For the text-containing cell, return its midpoint in [x, y] coordinate format. 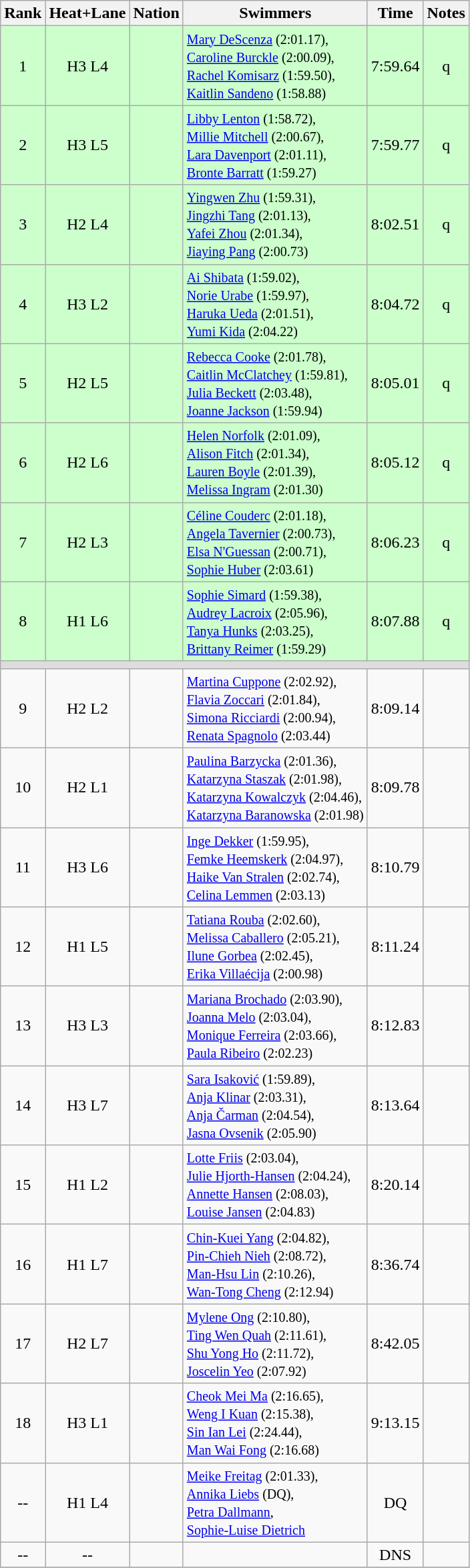
7:59.64 [395, 65]
15 [23, 1185]
H3 L7 [87, 1106]
Nation [156, 13]
8:04.72 [395, 304]
8:06.23 [395, 542]
Rank [23, 13]
Paulina Barzycka (2:01.36), Katarzyna Staszak (2:01.98), Katarzyna Kowalczyk (2:04.46), Katarzyna Baranowska (2:01.98) [275, 787]
8:10.79 [395, 867]
H2 L5 [87, 383]
Céline Couderc (2:01.18), Angela Tavernier (2:00.73), Elsa N'Guessan (2:00.71), Sophie Huber (2:03.61) [275, 542]
Rebecca Cooke (2:01.78), Caitlin McClatchey (1:59.81), Julia Beckett (2:03.48), Joanne Jackson (1:59.94) [275, 383]
8 [23, 622]
DNS [395, 1555]
2 [23, 145]
Mary DeScenza (2:01.17), Caroline Burckle (2:00.09), Rachel Komisarz (1:59.50), Kaitlin Sandeno (1:58.88) [275, 65]
9 [23, 708]
H2 L4 [87, 224]
12 [23, 947]
Time [395, 13]
8:42.05 [395, 1343]
DQ [395, 1502]
8:05.12 [395, 463]
6 [23, 463]
Heat+Lane [87, 13]
H1 L5 [87, 947]
Lotte Friis (2:03.04), Julie Hjorth-Hansen (2:04.24), Annette Hansen (2:08.03), Louise Jansen (2:04.83) [275, 1185]
3 [23, 224]
10 [23, 787]
Sara Isaković (1:59.89), Anja Klinar (2:03.31), Anja Čarman (2:04.54), Jasna Ovsenik (2:05.90) [275, 1106]
H2 L6 [87, 463]
Ai Shibata (1:59.02), Norie Urabe (1:59.97), Haruka Ueda (2:01.51), Yumi Kida (2:04.22) [275, 304]
13 [23, 1026]
Mariana Brochado (2:03.90), Joanna Melo (2:03.04), Monique Ferreira (2:03.66), Paula Ribeiro (2:02.23) [275, 1026]
7 [23, 542]
8:12.83 [395, 1026]
8:36.74 [395, 1265]
8:11.24 [395, 947]
11 [23, 867]
Meike Freitag (2:01.33), Annika Liebs (DQ), Petra Dallmann, Sophie-Luise Dietrich [275, 1502]
9:13.15 [395, 1423]
H3 L4 [87, 65]
H1 L2 [87, 1185]
H2 L2 [87, 708]
Helen Norfolk (2:01.09), Alison Fitch (2:01.34), Lauren Boyle (2:01.39), Melissa Ingram (2:01.30) [275, 463]
Cheok Mei Ma (2:16.65), Weng I Kuan (2:15.38), Sin Ian Lei (2:24.44), Man Wai Fong (2:16.68) [275, 1423]
Notes [446, 13]
7:59.77 [395, 145]
H3 L6 [87, 867]
Inge Dekker (1:59.95), Femke Heemskerk (2:04.97), Haike Van Stralen (2:02.74), Celina Lemmen (2:03.13) [275, 867]
4 [23, 304]
H2 L1 [87, 787]
8:09.78 [395, 787]
H3 L5 [87, 145]
H2 L3 [87, 542]
H1 L4 [87, 1502]
H3 L1 [87, 1423]
5 [23, 383]
Martina Cuppone (2:02.92), Flavia Zoccari (2:01.84), Simona Ricciardi (2:00.94), Renata Spagnolo (2:03.44) [275, 708]
17 [23, 1343]
H3 L3 [87, 1026]
14 [23, 1106]
Yingwen Zhu (1:59.31), Jingzhi Tang (2:01.13), Yafei Zhou (2:01.34), Jiaying Pang (2:00.73) [275, 224]
8:05.01 [395, 383]
8:07.88 [395, 622]
H2 L7 [87, 1343]
Swimmers [275, 13]
H1 L7 [87, 1265]
Libby Lenton (1:58.72), Millie Mitchell (2:00.67), Lara Davenport (2:01.11), Bronte Barratt (1:59.27) [275, 145]
Mylene Ong (2:10.80), Ting Wen Quah (2:11.61), Shu Yong Ho (2:11.72), Joscelin Yeo (2:07.92) [275, 1343]
Chin-Kuei Yang (2:04.82), Pin-Chieh Nieh (2:08.72), Man-Hsu Lin (2:10.26), Wan-Tong Cheng (2:12.94) [275, 1265]
Sophie Simard (1:59.38), Audrey Lacroix (2:05.96), Tanya Hunks (2:03.25), Brittany Reimer (1:59.29) [275, 622]
H3 L2 [87, 304]
8:09.14 [395, 708]
8:13.64 [395, 1106]
Tatiana Rouba (2:02.60), Melissa Caballero (2:05.21), Ilune Gorbea (2:02.45), Erika Villaécija (2:00.98) [275, 947]
8:20.14 [395, 1185]
1 [23, 65]
H1 L6 [87, 622]
18 [23, 1423]
8:02.51 [395, 224]
16 [23, 1265]
